Capture the cell that displays the provided text and extract its [X, Y] central coordinate. 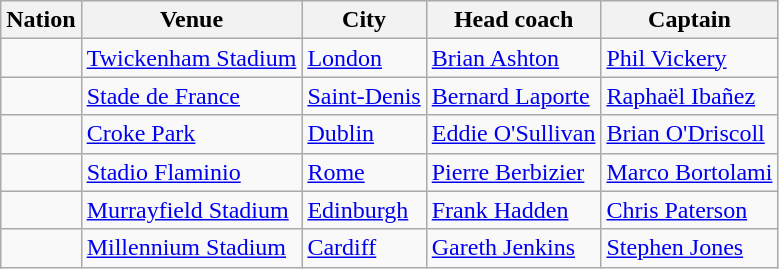
Nation [41, 20]
Croke Park [192, 134]
London [364, 58]
Twickenham Stadium [192, 58]
Brian Ashton [514, 58]
Pierre Berbizier [514, 172]
Dublin [364, 134]
Rome [364, 172]
Phil Vickery [690, 58]
Gareth Jenkins [514, 248]
Stade de France [192, 96]
Cardiff [364, 248]
Eddie O'Sullivan [514, 134]
Marco Bortolami [690, 172]
Venue [192, 20]
Captain [690, 20]
Stephen Jones [690, 248]
Murrayfield Stadium [192, 210]
Edinburgh [364, 210]
Brian O'Driscoll [690, 134]
Millennium Stadium [192, 248]
Chris Paterson [690, 210]
Frank Hadden [514, 210]
Bernard Laporte [514, 96]
City [364, 20]
Head coach [514, 20]
Saint-Denis [364, 96]
Stadio Flaminio [192, 172]
Raphaël Ibañez [690, 96]
